Pinpoint the cell where the given text exists, returning its (X, Y) midpoint coordinate. 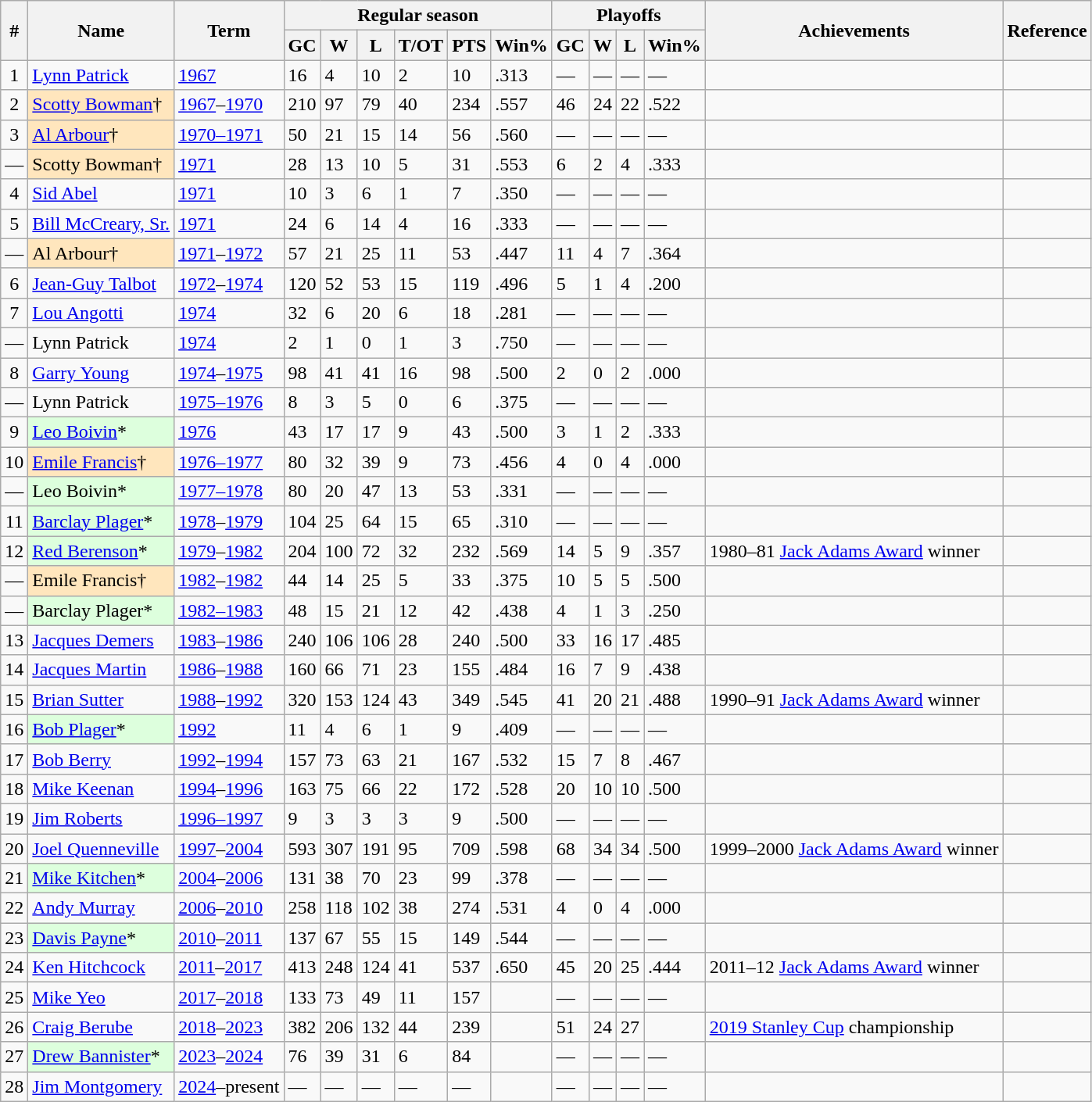
Playoffs (628, 16)
133 (302, 997)
1992 (229, 729)
50 (302, 134)
1978–1979 (229, 521)
Davis Payne* (102, 938)
.485 (675, 640)
1979–1982 (229, 551)
79 (375, 105)
67 (339, 938)
42 (469, 610)
Garry Young (102, 373)
.281 (522, 313)
.560 (522, 134)
Drew Bannister* (102, 1057)
155 (469, 670)
.544 (522, 938)
593 (302, 848)
.357 (675, 551)
72 (375, 551)
1975–1976 (229, 403)
Joel Quenneville (102, 848)
191 (375, 848)
Mike Keenan (102, 789)
51 (571, 1027)
131 (302, 878)
.553 (522, 164)
382 (302, 1027)
2017–2018 (229, 997)
.531 (522, 908)
.569 (522, 551)
1983–1986 (229, 640)
.522 (675, 105)
.650 (522, 968)
118 (339, 908)
320 (302, 699)
204 (302, 551)
46 (571, 105)
Reference (1047, 30)
172 (469, 789)
Mike Kitchen* (102, 878)
100 (339, 551)
349 (469, 699)
Mike Yeo (102, 997)
Craig Berube (102, 1027)
1976–1977 (229, 462)
.532 (522, 759)
.484 (522, 670)
.488 (675, 699)
153 (339, 699)
84 (469, 1057)
Brian Sutter (102, 699)
45 (571, 968)
2018–2023 (229, 1027)
248 (339, 968)
.528 (522, 789)
1972–1974 (229, 283)
1982–1982 (229, 581)
Name (102, 30)
75 (339, 789)
64 (375, 521)
537 (469, 968)
55 (375, 938)
Bob Plager* (102, 729)
Jacques Martin (102, 670)
Jacques Demers (102, 640)
413 (302, 968)
1997–2004 (229, 848)
26 (14, 1027)
.350 (522, 194)
1967–1970 (229, 105)
57 (302, 253)
Regular season (417, 16)
71 (375, 670)
.456 (522, 462)
1986–1988 (229, 670)
1996–1997 (229, 818)
Red Berenson* (102, 551)
307 (339, 848)
Jean-Guy Talbot (102, 283)
.444 (675, 968)
.200 (675, 283)
1967 (229, 75)
2024–present (229, 1086)
.313 (522, 75)
137 (302, 938)
.750 (522, 342)
1994–1996 (229, 789)
95 (421, 848)
Bill McCreary, Sr. (102, 224)
Bob Berry (102, 759)
2023–2024 (229, 1057)
Lou Angotti (102, 313)
76 (302, 1057)
167 (469, 759)
1970–1971 (229, 134)
.447 (522, 253)
.467 (675, 759)
Sid Abel (102, 194)
# (14, 30)
Jim Roberts (102, 818)
2019 Stanley Cup championship (854, 1027)
T/OT (421, 45)
.310 (522, 521)
Andy Murray (102, 908)
119 (469, 283)
239 (469, 1027)
47 (375, 492)
65 (469, 521)
Jim Montgomery (102, 1086)
40 (421, 105)
49 (375, 997)
70 (375, 878)
2010–2011 (229, 938)
.545 (522, 699)
PTS (469, 45)
Term (229, 30)
160 (302, 670)
1971–1972 (229, 253)
.364 (675, 253)
1977–1978 (229, 492)
1992–1994 (229, 759)
104 (302, 521)
2011–12 Jack Adams Award winner (854, 968)
2006–2010 (229, 908)
120 (302, 283)
206 (339, 1027)
1982–1983 (229, 610)
2004–2006 (229, 878)
102 (375, 908)
149 (469, 938)
68 (571, 848)
Ken Hitchcock (102, 968)
19 (14, 818)
163 (302, 789)
1988–1992 (229, 699)
132 (375, 1027)
.496 (522, 283)
1980–81 Jack Adams Award winner (854, 551)
Achievements (854, 30)
.598 (522, 848)
.250 (675, 610)
1990–91 Jack Adams Award winner (854, 699)
.557 (522, 105)
2011–2017 (229, 968)
56 (469, 134)
52 (339, 283)
48 (302, 610)
1999–2000 Jack Adams Award winner (854, 848)
.409 (522, 729)
258 (302, 908)
.331 (522, 492)
63 (375, 759)
234 (469, 105)
97 (339, 105)
274 (469, 908)
232 (469, 551)
99 (469, 878)
709 (469, 848)
.378 (522, 878)
210 (302, 105)
1974–1975 (229, 373)
1976 (229, 432)
